Extract the [X, Y] coordinate from the center of the cell holding the provided text.  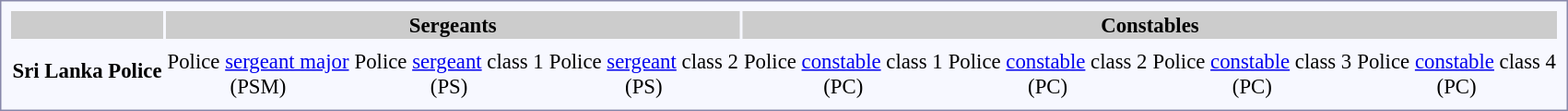
Police sergeant class 1(PS) [449, 74]
Police constable class 4(PC) [1456, 74]
Sri Lanka Police [87, 70]
Sergeants [453, 25]
Police sergeant class 2(PS) [643, 74]
Police constable class 2(PC) [1047, 74]
Police constable class 1(PC) [843, 74]
Police constable class 3(PC) [1252, 74]
Police sergeant major(PSM) [258, 74]
Constables [1149, 25]
